Pinpoint the cell where the given text exists, returning its (X, Y) midpoint coordinate. 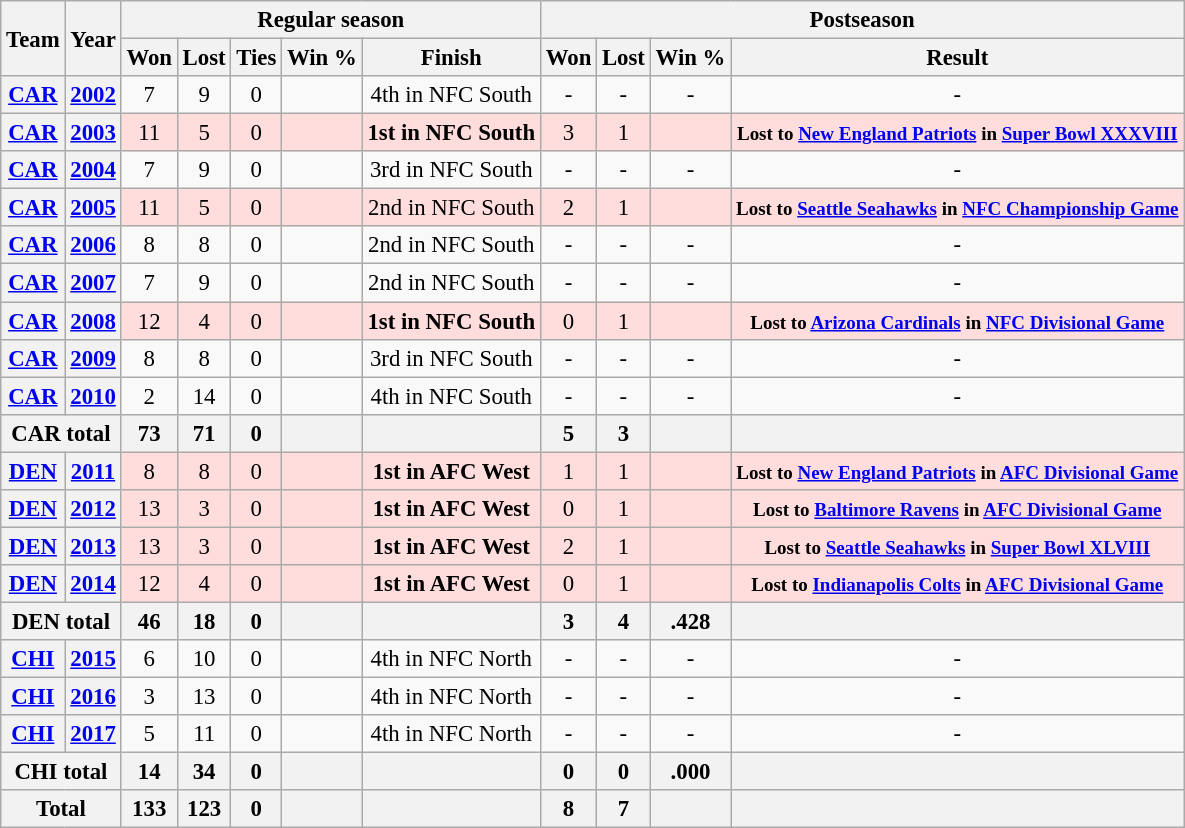
Year (93, 38)
Total (61, 809)
Postseason (862, 20)
Lost to Seattle Seahawks in NFC Championship Game (958, 208)
2006 (93, 245)
2009 (93, 358)
Finish (451, 58)
2013 (93, 546)
18 (204, 621)
71 (204, 433)
Lost to New England Patriots in Super Bowl XXXVIII (958, 133)
46 (149, 621)
Regular season (330, 20)
2010 (93, 396)
2015 (93, 659)
73 (149, 433)
Lost to Seattle Seahawks in Super Bowl XLVIII (958, 546)
133 (149, 809)
34 (204, 772)
Lost to New England Patriots in AFC Divisional Game (958, 471)
10 (204, 659)
2016 (93, 697)
.428 (690, 621)
2002 (93, 95)
2004 (93, 170)
6 (149, 659)
Lost to Arizona Cardinals in NFC Divisional Game (958, 321)
2014 (93, 584)
.000 (690, 772)
Lost to Indianapolis Colts in AFC Divisional Game (958, 584)
Ties (256, 58)
CHI total (61, 772)
2011 (93, 471)
123 (204, 809)
Result (958, 58)
2005 (93, 208)
2017 (93, 734)
Lost to Baltimore Ravens in AFC Divisional Game (958, 509)
DEN total (61, 621)
2012 (93, 509)
CAR total (61, 433)
2003 (93, 133)
Team (33, 38)
2007 (93, 283)
2008 (93, 321)
